For the text-containing cell, return its midpoint in [x, y] coordinate format. 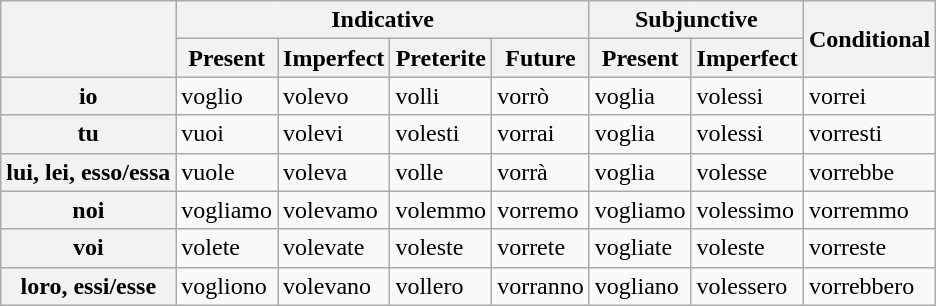
vorrete [541, 248]
io [88, 96]
volevi [334, 134]
vorrei [869, 96]
Conditional [869, 39]
vogliano [640, 286]
vuoi [227, 134]
vorrai [541, 134]
vollero [441, 286]
vorrebbero [869, 286]
vorremmo [869, 210]
noi [88, 210]
volete [227, 248]
vuole [227, 172]
tu [88, 134]
Future [541, 58]
volevamo [334, 210]
loro, essi/esse [88, 286]
volesti [441, 134]
volevano [334, 286]
voglio [227, 96]
vorrà [541, 172]
voi [88, 248]
vorreste [869, 248]
volle [441, 172]
volevo [334, 96]
volesse [747, 172]
vogliono [227, 286]
volessero [747, 286]
volemmo [441, 210]
volevate [334, 248]
Preterite [441, 58]
vogliate [640, 248]
Indicative [382, 20]
volessimo [747, 210]
lui, lei, esso/essa [88, 172]
vorresti [869, 134]
voleva [334, 172]
Subjunctive [696, 20]
vorremo [541, 210]
volli [441, 96]
vorrò [541, 96]
vorranno [541, 286]
vorrebbe [869, 172]
